From the cell containing the given text, extract its center point as (x, y) coordinate. 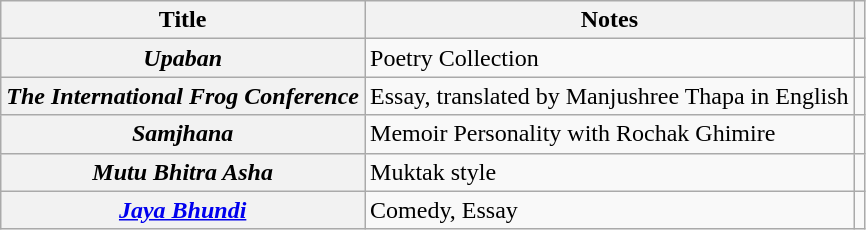
Essay, translated by Manjushree Thapa in English (610, 96)
Comedy, Essay (610, 210)
The International Frog Conference (183, 96)
Jaya Bhundi (183, 210)
Notes (610, 20)
Poetry Collection (610, 58)
Upaban (183, 58)
Memoir Personality with Rochak Ghimire (610, 134)
Title (183, 20)
Muktak style (610, 172)
Mutu Bhitra Asha (183, 172)
Samjhana (183, 134)
